Extract the (x, y) coordinate from the center of the cell holding the provided text.  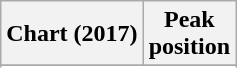
Peakposition (189, 34)
Chart (2017) (72, 34)
